From the cell containing the given text, extract its center point as [x, y] coordinate. 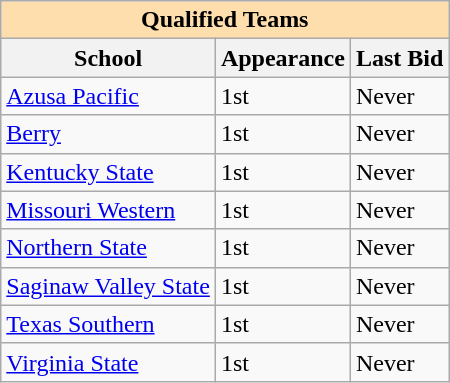
School [108, 58]
Northern State [108, 248]
Qualified Teams [225, 20]
Missouri Western [108, 210]
Berry [108, 134]
Kentucky State [108, 172]
Texas Southern [108, 324]
Last Bid [399, 58]
Saginaw Valley State [108, 286]
Virginia State [108, 362]
Appearance [282, 58]
Azusa Pacific [108, 96]
